Return (X, Y) of the center of cell containing provided text 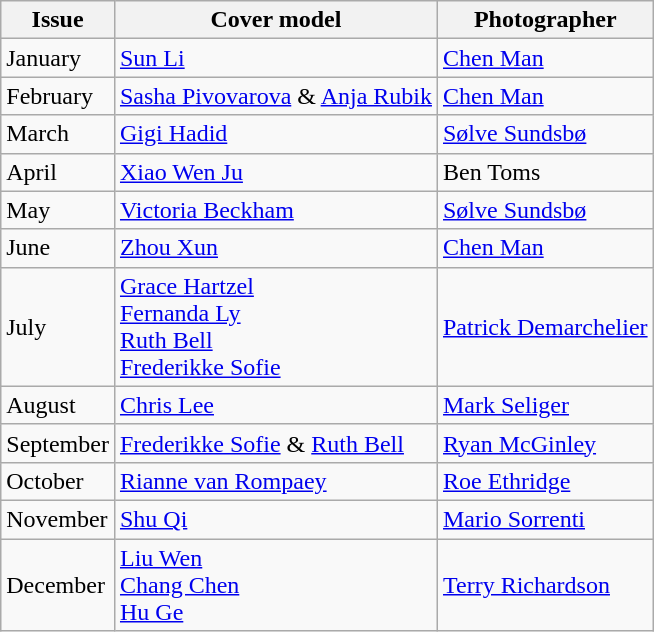
April (58, 172)
Mark Seliger (545, 405)
February (58, 96)
March (58, 134)
Terry Richardson (545, 584)
January (58, 58)
Grace HartzelFernanda LyRuth BellFrederikke Sofie (276, 326)
Ryan McGinley (545, 443)
Ben Toms (545, 172)
Chris Lee (276, 405)
Sun Li (276, 58)
Patrick Demarchelier (545, 326)
Frederikke Sofie & Ruth Bell (276, 443)
Photographer (545, 20)
Xiao Wen Ju (276, 172)
Zhou Xun (276, 248)
July (58, 326)
August (58, 405)
November (58, 519)
Issue (58, 20)
Rianne van Rompaey (276, 481)
June (58, 248)
December (58, 584)
Mario Sorrenti (545, 519)
Gigi Hadid (276, 134)
September (58, 443)
Cover model (276, 20)
Shu Qi (276, 519)
May (58, 210)
Roe Ethridge (545, 481)
Sasha Pivovarova & Anja Rubik (276, 96)
October (58, 481)
Liu WenChang ChenHu Ge (276, 584)
Victoria Beckham (276, 210)
